Search for the cell housing the specified text and yield its (x, y) center coordinate. 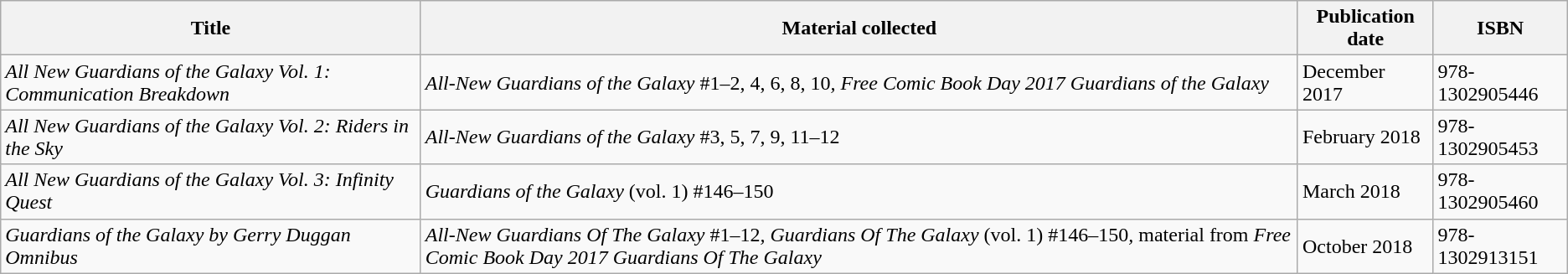
ISBN (1500, 28)
All New Guardians of the Galaxy Vol. 1: Communication Breakdown (211, 82)
978-1302905460 (1500, 191)
All New Guardians of the Galaxy Vol. 3: Infinity Quest (211, 191)
Guardians of the Galaxy by Gerry Duggan Omnibus (211, 246)
February 2018 (1365, 137)
All-New Guardians of the Galaxy #1–2, 4, 6, 8, 10, Free Comic Book Day 2017 Guardians of the Galaxy (859, 82)
All-New Guardians of the Galaxy #3, 5, 7, 9, 11–12 (859, 137)
All-New Guardians Of The Galaxy #1–12, Guardians Of The Galaxy (vol. 1) #146–150, material from Free Comic Book Day 2017 Guardians Of The Galaxy (859, 246)
978-1302905446 (1500, 82)
All New Guardians of the Galaxy Vol. 2: Riders in the Sky (211, 137)
978-1302913151 (1500, 246)
Publication date (1365, 28)
Title (211, 28)
October 2018 (1365, 246)
978-1302905453 (1500, 137)
Material collected (859, 28)
March 2018 (1365, 191)
Guardians of the Galaxy (vol. 1) #146–150 (859, 191)
December 2017 (1365, 82)
